For the text-containing cell, return its midpoint in (X, Y) coordinate format. 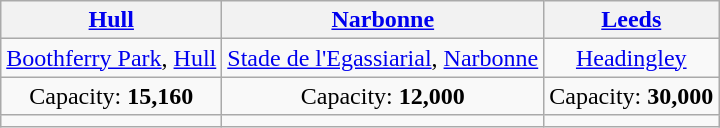
Leeds (632, 20)
Stade de l'Egassiarial, Narbonne (383, 58)
Capacity: 30,000 (632, 96)
Boothferry Park, Hull (112, 58)
Headingley (632, 58)
Capacity: 12,000 (383, 96)
Hull (112, 20)
Narbonne (383, 20)
Capacity: 15,160 (112, 96)
